Identify which cell holds the provided text, then report its (x, y) central coordinate. 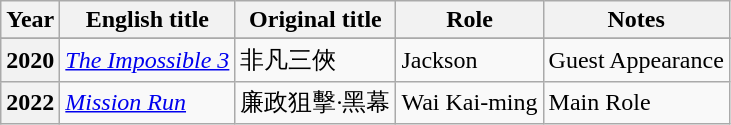
Role (470, 20)
Year (30, 20)
Notes (636, 20)
The Impossible 3 (148, 60)
Main Role (636, 102)
2022 (30, 102)
Wai Kai-ming (470, 102)
廉政狙擊·黑幕 (316, 102)
English title (148, 20)
Original title (316, 20)
非凡三俠 (316, 60)
2020 (30, 60)
Mission Run (148, 102)
Jackson (470, 60)
Guest Appearance (636, 60)
